Provide the (x, y) coordinate of the cell's center where the given text is located.  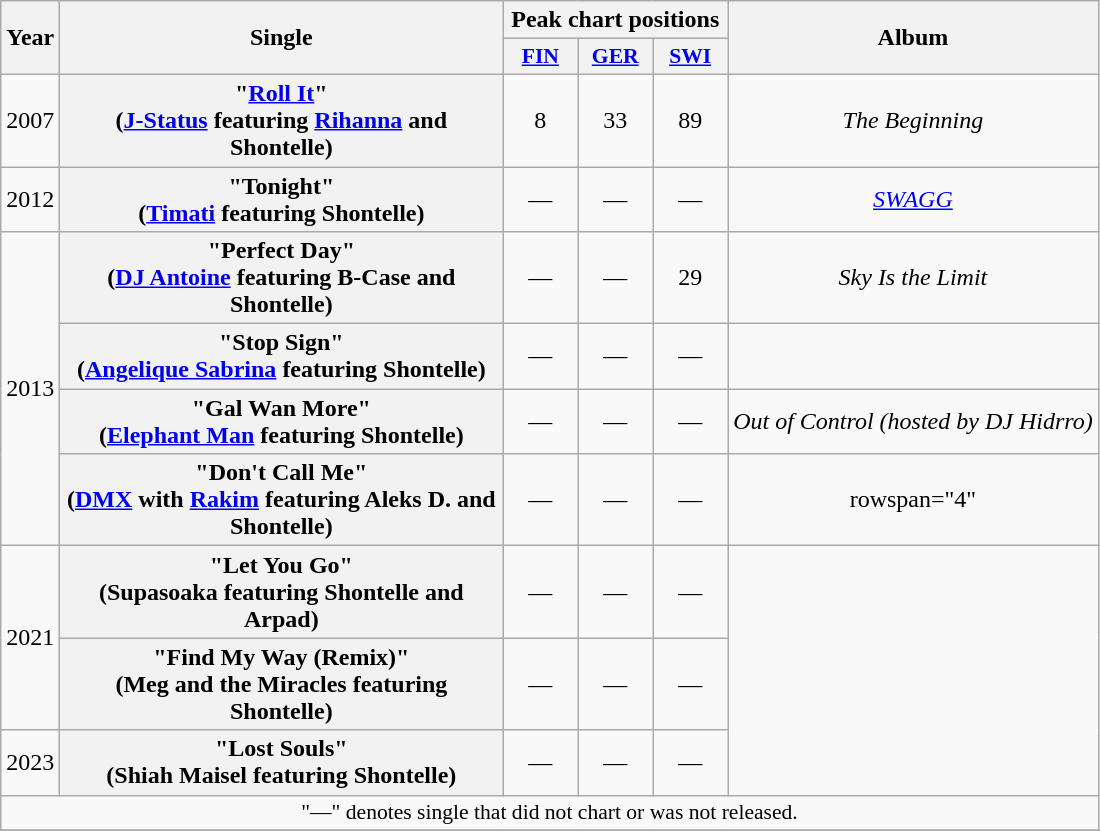
2007 (30, 120)
"Tonight"(Timati featuring Shontelle) (282, 198)
"Roll It"(J-Status featuring Rihanna and Shontelle) (282, 120)
Album (914, 38)
Out of Control (hosted by DJ Hidrro) (914, 422)
"Don't Call Me"(DMX with Rakim featuring Aleks D. and Shontelle) (282, 500)
33 (616, 120)
29 (690, 278)
"Stop Sign"(Angelique Sabrina featuring Shontelle) (282, 356)
"Let You Go"(Supasoaka featuring Shontelle and Arpad) (282, 592)
2012 (30, 198)
SWAGG (914, 198)
SWI (690, 57)
8 (540, 120)
FIN (540, 57)
The Beginning (914, 120)
89 (690, 120)
"Lost Souls"(Shiah Maisel featuring Shontelle) (282, 762)
Year (30, 38)
Single (282, 38)
"Find My Way (Remix)"(Meg and the Miracles featuring Shontelle) (282, 684)
Peak chart positions (616, 20)
"Perfect Day"(DJ Antoine featuring B-Case and Shontelle) (282, 278)
"Gal Wan More"(Elephant Man featuring Shontelle) (282, 422)
Sky Is the Limit (914, 278)
2023 (30, 762)
2013 (30, 389)
"—" denotes single that did not chart or was not released. (550, 813)
2021 (30, 638)
GER (616, 57)
rowspan="4" (914, 500)
